Extract the (x, y) coordinate from the center of the cell holding the provided text.  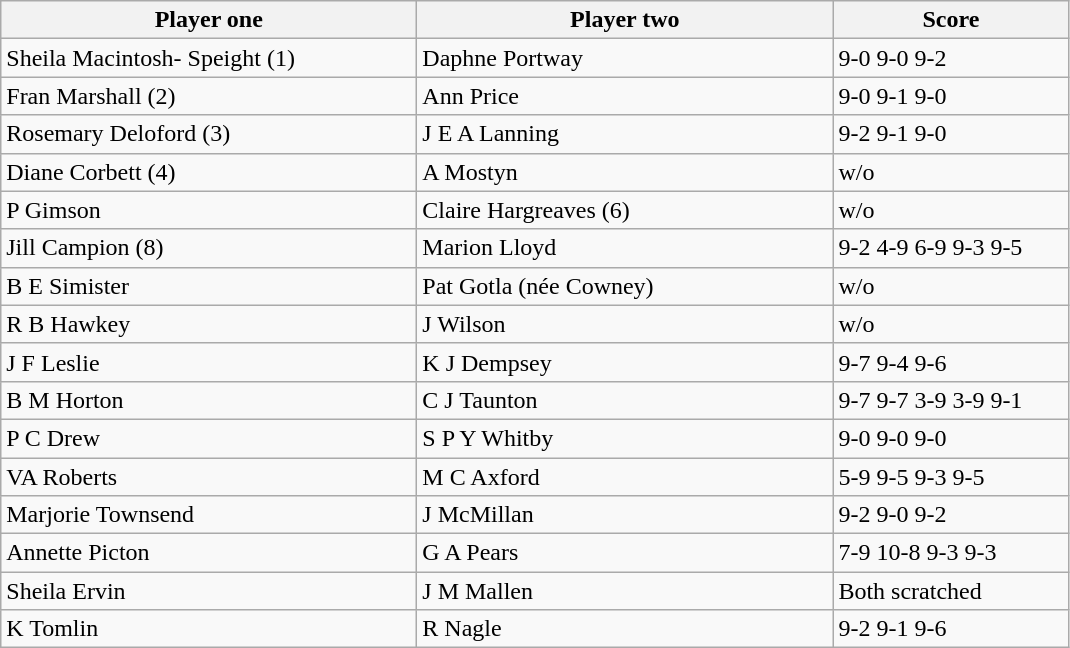
5-9 9-5 9-3 9-5 (951, 477)
K J Dempsey (625, 362)
Player two (625, 20)
Marjorie Townsend (209, 515)
Pat Gotla (née Cowney) (625, 286)
Sheila Ervin (209, 591)
J McMillan (625, 515)
B M Horton (209, 400)
A Mostyn (625, 172)
9-0 9-0 9-0 (951, 438)
Claire Hargreaves (6) (625, 210)
G A Pears (625, 553)
J M Mallen (625, 591)
J E A Lanning (625, 134)
9-7 9-4 9-6 (951, 362)
Rosemary Deloford (3) (209, 134)
Annette Picton (209, 553)
B E Simister (209, 286)
9-0 9-0 9-2 (951, 58)
J Wilson (625, 324)
Fran Marshall (2) (209, 96)
9-2 9-0 9-2 (951, 515)
P Gimson (209, 210)
R B Hawkey (209, 324)
J F Leslie (209, 362)
9-2 9-1 9-6 (951, 629)
Score (951, 20)
Both scratched (951, 591)
Daphne Portway (625, 58)
Ann Price (625, 96)
9-0 9-1 9-0 (951, 96)
R Nagle (625, 629)
Player one (209, 20)
Diane Corbett (4) (209, 172)
Marion Lloyd (625, 248)
C J Taunton (625, 400)
VA Roberts (209, 477)
M C Axford (625, 477)
Jill Campion (8) (209, 248)
Sheila Macintosh- Speight (1) (209, 58)
9-7 9-7 3-9 3-9 9-1 (951, 400)
S P Y Whitby (625, 438)
9-2 4-9 6-9 9-3 9-5 (951, 248)
K Tomlin (209, 629)
7-9 10-8 9-3 9-3 (951, 553)
9-2 9-1 9-0 (951, 134)
P C Drew (209, 438)
